Search for the cell housing the specified text and yield its [X, Y] center coordinate. 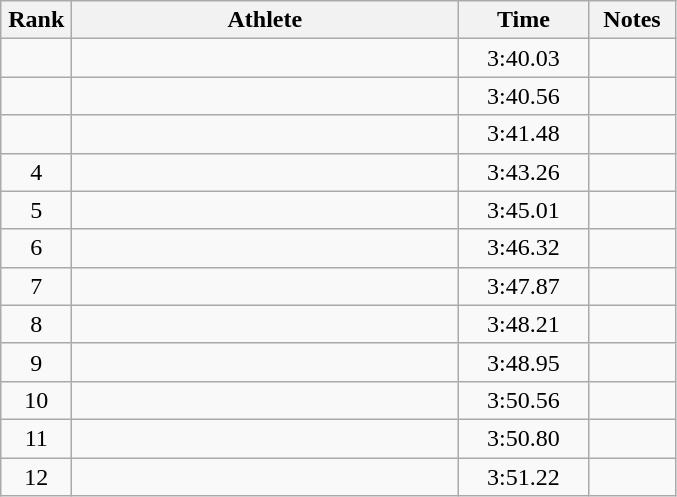
5 [36, 210]
9 [36, 362]
3:43.26 [524, 172]
12 [36, 477]
11 [36, 438]
4 [36, 172]
Rank [36, 20]
3:40.56 [524, 96]
3:48.95 [524, 362]
3:41.48 [524, 134]
3:48.21 [524, 324]
Athlete [265, 20]
6 [36, 248]
Time [524, 20]
3:51.22 [524, 477]
3:50.56 [524, 400]
3:45.01 [524, 210]
3:40.03 [524, 58]
3:50.80 [524, 438]
Notes [632, 20]
8 [36, 324]
10 [36, 400]
3:46.32 [524, 248]
7 [36, 286]
3:47.87 [524, 286]
